Search for the cell housing the specified text and yield its (X, Y) center coordinate. 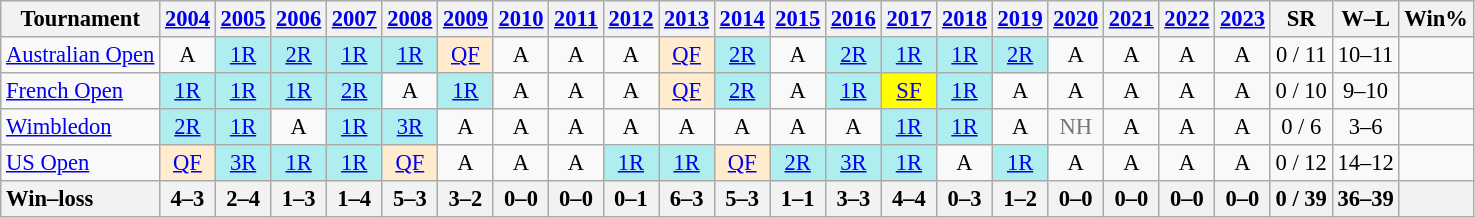
SF (909, 91)
0 / 10 (1301, 91)
2017 (909, 19)
4–4 (909, 199)
NH (1076, 127)
2004 (188, 19)
2013 (687, 19)
0–3 (965, 199)
0 / 11 (1301, 55)
2010 (521, 19)
2023 (1243, 19)
10–11 (1366, 55)
2008 (410, 19)
0–1 (631, 199)
2012 (631, 19)
36–39 (1366, 199)
W–L (1366, 19)
6–3 (687, 199)
2007 (354, 19)
Australian Open (80, 55)
2022 (1187, 19)
French Open (80, 91)
1–2 (1020, 199)
2015 (798, 19)
4–3 (188, 199)
9–10 (1366, 91)
2020 (1076, 19)
2018 (965, 19)
1–4 (354, 199)
Wimbledon (80, 127)
US Open (80, 163)
2014 (742, 19)
2006 (299, 19)
1–3 (299, 199)
2021 (1132, 19)
2019 (1020, 19)
0 / 12 (1301, 163)
2005 (243, 19)
3–2 (466, 199)
0 / 39 (1301, 199)
2009 (466, 19)
14–12 (1366, 163)
Tournament (80, 19)
3–6 (1366, 127)
3–3 (854, 199)
SR (1301, 19)
Win% (1436, 19)
2–4 (243, 199)
1–1 (798, 199)
Win–loss (80, 199)
2016 (854, 19)
0 / 6 (1301, 127)
2011 (576, 19)
